Determine the [X, Y] coordinate at the center of the cell enclosing the given text.  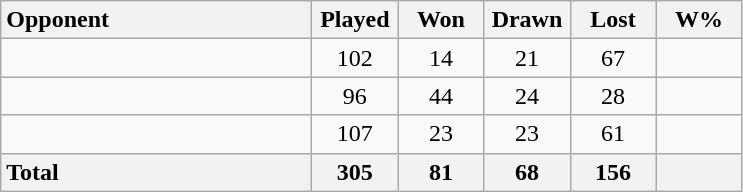
156 [613, 172]
24 [527, 96]
Total [156, 172]
102 [355, 58]
28 [613, 96]
Played [355, 20]
Drawn [527, 20]
61 [613, 134]
305 [355, 172]
Opponent [156, 20]
Lost [613, 20]
96 [355, 96]
67 [613, 58]
81 [441, 172]
44 [441, 96]
Won [441, 20]
14 [441, 58]
21 [527, 58]
107 [355, 134]
68 [527, 172]
W% [699, 20]
